Extract the (X, Y) coordinate from the center of the cell holding the provided text.  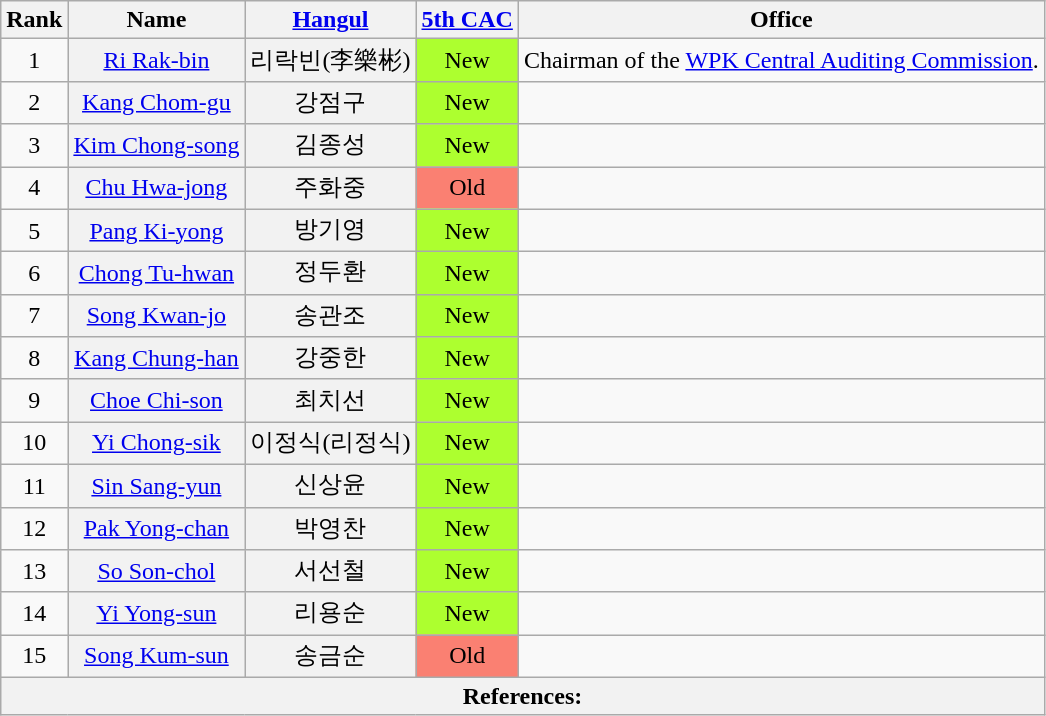
8 (34, 358)
Yi Yong-sun (156, 614)
Song Kwan-jo (156, 316)
송금순 (330, 656)
12 (34, 528)
Chu Hwa-jong (156, 188)
Hangul (330, 20)
Song Kum-sun (156, 656)
References: (523, 696)
서선철 (330, 572)
Kang Chom-gu (156, 102)
Kim Chong-song (156, 146)
Pak Yong-chan (156, 528)
Name (156, 20)
리용순 (330, 614)
5th CAC (467, 20)
송관조 (330, 316)
4 (34, 188)
15 (34, 656)
리락빈(李樂彬) (330, 60)
신상윤 (330, 486)
So Son-chol (156, 572)
Kang Chung-han (156, 358)
5 (34, 230)
방기영 (330, 230)
Chairman of the WPK Central Auditing Commission. (781, 60)
1 (34, 60)
Choe Chi-son (156, 400)
강중한 (330, 358)
7 (34, 316)
Office (781, 20)
정두환 (330, 274)
이정식(리정식) (330, 444)
9 (34, 400)
10 (34, 444)
Chong Tu-hwan (156, 274)
김종성 (330, 146)
Sin Sang-yun (156, 486)
14 (34, 614)
2 (34, 102)
Pang Ki-yong (156, 230)
강점구 (330, 102)
Rank (34, 20)
13 (34, 572)
박영찬 (330, 528)
최치선 (330, 400)
6 (34, 274)
주화중 (330, 188)
3 (34, 146)
Ri Rak-bin (156, 60)
Yi Chong-sik (156, 444)
11 (34, 486)
